For the text-containing cell, return its midpoint in [x, y] coordinate format. 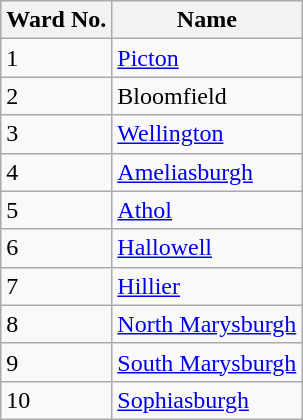
Ward No. [56, 20]
South Marysburgh [207, 362]
Sophiasburgh [207, 400]
North Marysburgh [207, 324]
3 [56, 134]
5 [56, 210]
Hillier [207, 286]
10 [56, 400]
4 [56, 172]
6 [56, 248]
Picton [207, 58]
7 [56, 286]
Bloomfield [207, 96]
9 [56, 362]
Hallowell [207, 248]
Athol [207, 210]
1 [56, 58]
2 [56, 96]
8 [56, 324]
Wellington [207, 134]
Name [207, 20]
Ameliasburgh [207, 172]
